Identify which cell holds the provided text, then report its (x, y) central coordinate. 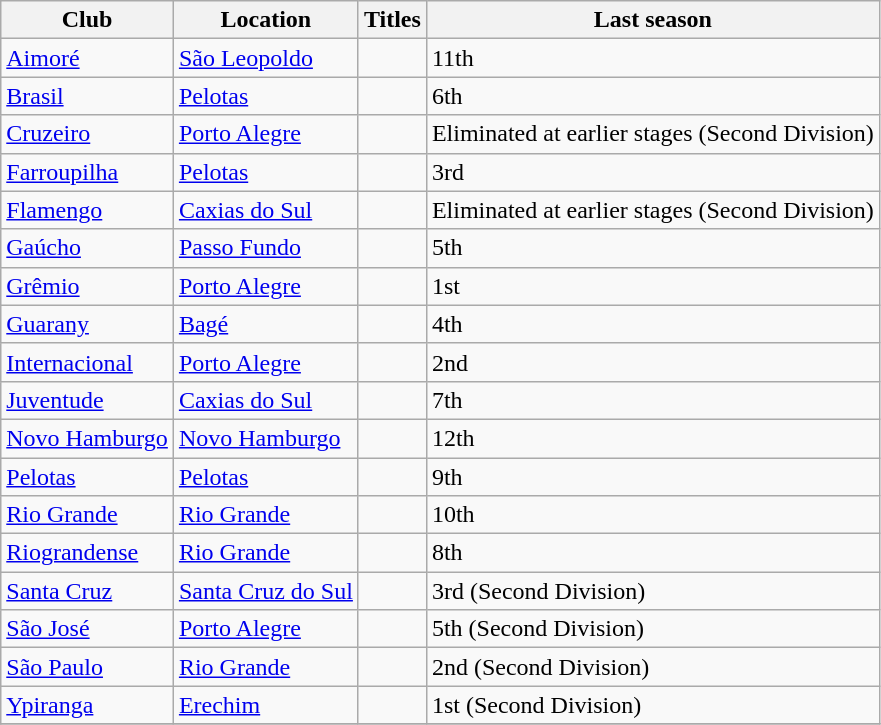
6th (652, 96)
Farroupilha (88, 172)
9th (652, 477)
3rd (652, 172)
São Leopoldo (266, 58)
7th (652, 400)
Brasil (88, 96)
Juventude (88, 400)
11th (652, 58)
São José (88, 629)
Last season (652, 20)
1st (Second Division) (652, 705)
Internacional (88, 362)
São Paulo (88, 667)
4th (652, 324)
12th (652, 438)
3rd (Second Division) (652, 591)
Grêmio (88, 286)
Bagé (266, 324)
2nd (Second Division) (652, 667)
Aimoré (88, 58)
Club (88, 20)
Riograndense (88, 553)
5th (652, 248)
Erechim (266, 705)
Santa Cruz (88, 591)
Santa Cruz do Sul (266, 591)
5th (Second Division) (652, 629)
Passo Fundo (266, 248)
1st (652, 286)
Titles (392, 20)
10th (652, 515)
Ypiranga (88, 705)
Flamengo (88, 210)
8th (652, 553)
Gaúcho (88, 248)
Guarany (88, 324)
Cruzeiro (88, 134)
Location (266, 20)
2nd (652, 362)
